From the cell containing the given text, extract its center point as [x, y] coordinate. 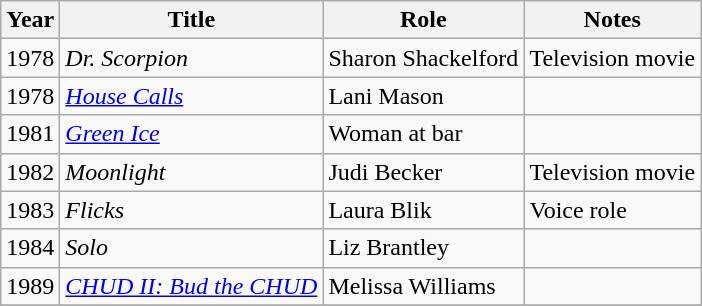
Sharon Shackelford [424, 58]
1981 [30, 134]
Green Ice [192, 134]
1982 [30, 172]
Voice role [612, 210]
Woman at bar [424, 134]
Melissa Williams [424, 286]
Flicks [192, 210]
Solo [192, 248]
1989 [30, 286]
Notes [612, 20]
1983 [30, 210]
Year [30, 20]
Title [192, 20]
Laura Blik [424, 210]
House Calls [192, 96]
Judi Becker [424, 172]
Moonlight [192, 172]
Lani Mason [424, 96]
Role [424, 20]
1984 [30, 248]
Liz Brantley [424, 248]
CHUD II: Bud the CHUD [192, 286]
Dr. Scorpion [192, 58]
